Identify which cell holds the provided text, then report its (x, y) central coordinate. 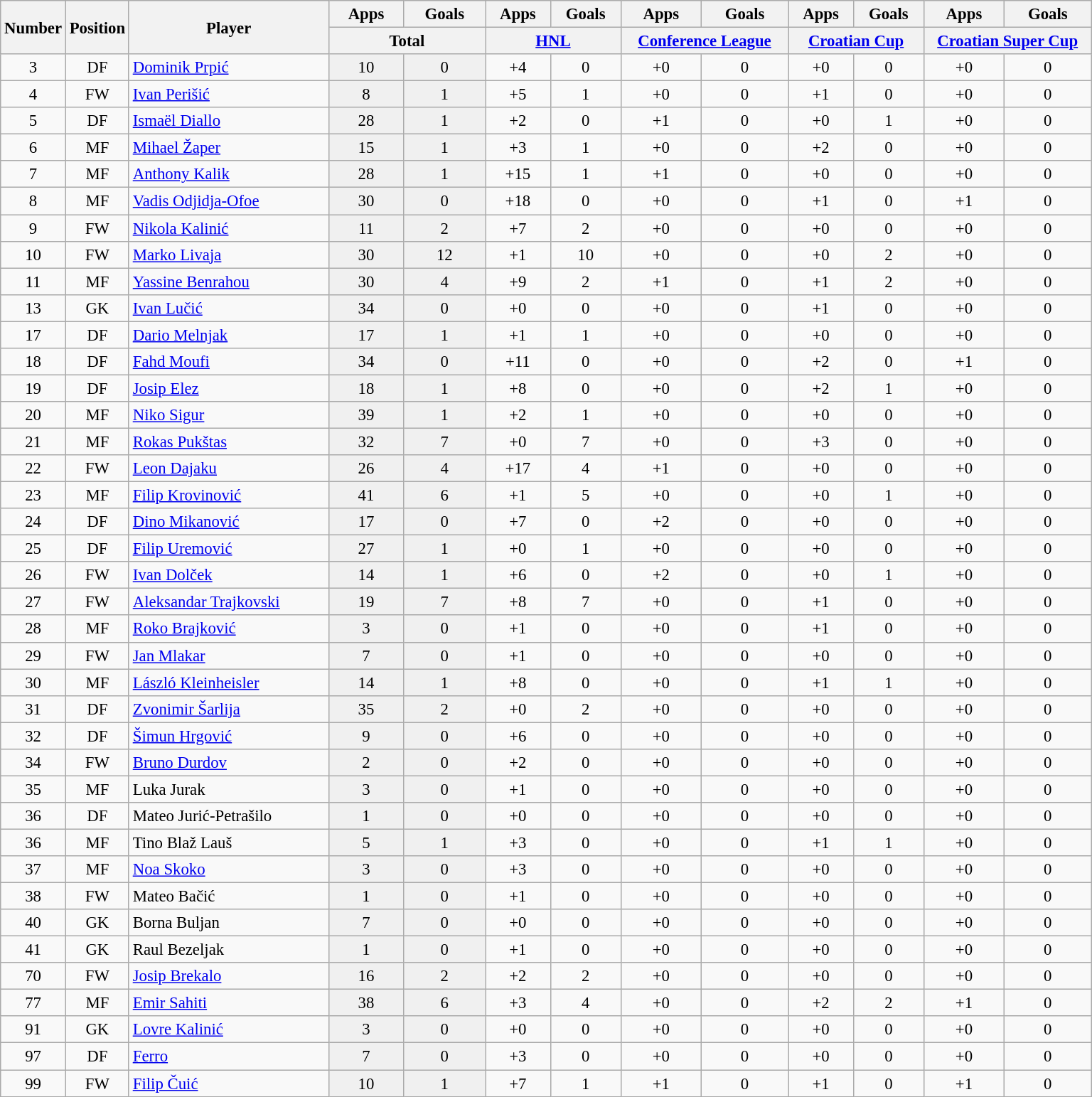
+9 (518, 282)
Mihael Žaper (229, 148)
Emir Sahiti (229, 1003)
24 (33, 522)
Zvonimir Šarlija (229, 709)
91 (33, 1030)
97 (33, 1056)
Roko Brajković (229, 629)
Luka Jurak (229, 789)
+5 (518, 95)
+15 (518, 174)
23 (33, 496)
Bruno Durdov (229, 763)
Leon Dajaku (229, 469)
Borna Buljan (229, 923)
Šimun Hrgović (229, 736)
Raul Bezeljak (229, 950)
Mateo Bačić (229, 897)
25 (33, 549)
HNL (553, 41)
Fahd Moufi (229, 362)
31 (33, 709)
16 (366, 976)
Anthony Kalik (229, 174)
Rokas Pukštas (229, 442)
László Kleinheisler (229, 683)
Jan Mlakar (229, 655)
Position (97, 27)
+11 (518, 362)
Croatian Super Cup (1007, 41)
77 (33, 1003)
20 (33, 415)
Player (229, 27)
Mateo Jurić-Petrašilo (229, 816)
Ferro (229, 1056)
Marko Livaja (229, 255)
Ivan Dolček (229, 575)
Filip Čuić (229, 1083)
Dino Mikanović (229, 522)
Dario Melnjak (229, 335)
Nikola Kalinić (229, 228)
Noa Skoko (229, 869)
12 (445, 255)
+17 (518, 469)
40 (33, 923)
Conference League (705, 41)
70 (33, 976)
22 (33, 469)
13 (33, 308)
Croatian Cup (856, 41)
Number (33, 27)
Vadis Odjidja-Ofoe (229, 201)
Ismaël Diallo (229, 121)
Niko Sigur (229, 415)
Josip Brekalo (229, 976)
Lovre Kalinić (229, 1030)
Ivan Lučić (229, 308)
Josip Elez (229, 388)
Tino Blaž Lauš (229, 842)
Yassine Benrahou (229, 282)
Aleksandar Trajkovski (229, 602)
37 (33, 869)
39 (366, 415)
Filip Krovinović (229, 496)
15 (366, 148)
21 (33, 442)
29 (33, 655)
Filip Uremović (229, 549)
+18 (518, 201)
Dominik Prpić (229, 68)
99 (33, 1083)
Total (407, 41)
+4 (518, 68)
Ivan Perišić (229, 95)
